Search for the cell housing the specified text and yield its [x, y] center coordinate. 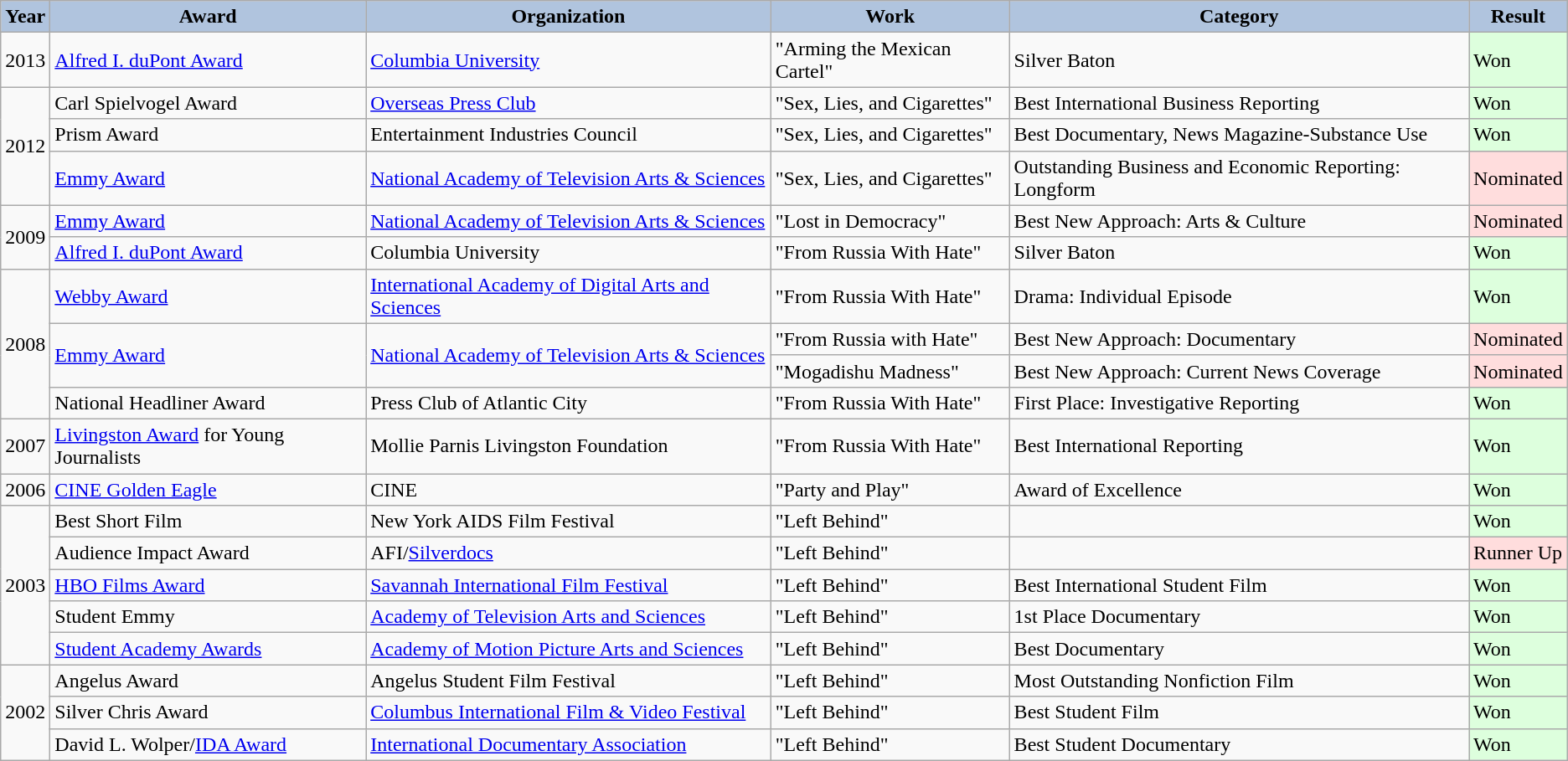
Webby Award [208, 296]
2006 [25, 490]
Best Student Documentary [1239, 744]
Silver Chris Award [208, 712]
Most Outstanding Nonfiction Film [1239, 681]
"From Russia with Hate" [890, 339]
International Academy of Digital Arts and Sciences [569, 296]
Livingston Award for Young Journalists [208, 445]
Angelus Award [208, 681]
2013 [25, 60]
Award of Excellence [1239, 490]
Organization [569, 17]
Best International Business Reporting [1239, 103]
Overseas Press Club [569, 103]
Best Student Film [1239, 712]
"Mogadishu Madness" [890, 371]
Outstanding Business and Economic Reporting: Longform [1239, 177]
CINE Golden Eagle [208, 490]
Audience Impact Award [208, 553]
1st Place Documentary [1239, 617]
Category [1239, 17]
Best International Student Film [1239, 585]
Best Documentary, News Magazine-Substance Use [1239, 135]
2003 [25, 585]
Best Documentary [1239, 649]
AFI/Silverdocs [569, 553]
2008 [25, 343]
Best Short Film [208, 522]
National Headliner Award [208, 403]
Press Club of Atlantic City [569, 403]
Student Academy Awards [208, 649]
Savannah International Film Festival [569, 585]
Academy of Motion Picture Arts and Sciences [569, 649]
New York AIDS Film Festival [569, 522]
"Lost in Democracy" [890, 221]
Columbus International Film & Video Festival [569, 712]
Result [1519, 17]
Year [25, 17]
Work [890, 17]
2007 [25, 445]
"Arming the Mexican Cartel" [890, 60]
First Place: Investigative Reporting [1239, 403]
Runner Up [1519, 553]
Award [208, 17]
Carl Spielvogel Award [208, 103]
Best International Reporting [1239, 445]
HBO Films Award [208, 585]
Angelus Student Film Festival [569, 681]
Prism Award [208, 135]
2012 [25, 146]
David L. Wolper/IDA Award [208, 744]
Mollie Parnis Livingston Foundation [569, 445]
2002 [25, 712]
Best New Approach: Arts & Culture [1239, 221]
Student Emmy [208, 617]
Academy of Television Arts and Sciences [569, 617]
Entertainment Industries Council [569, 135]
Best New Approach: Current News Coverage [1239, 371]
CINE [569, 490]
Best New Approach: Documentary [1239, 339]
"Party and Play" [890, 490]
International Documentary Association [569, 744]
Drama: Individual Episode [1239, 296]
2009 [25, 237]
